Scan for the cell matching the given text and deliver its [X, Y] coordinate at center. 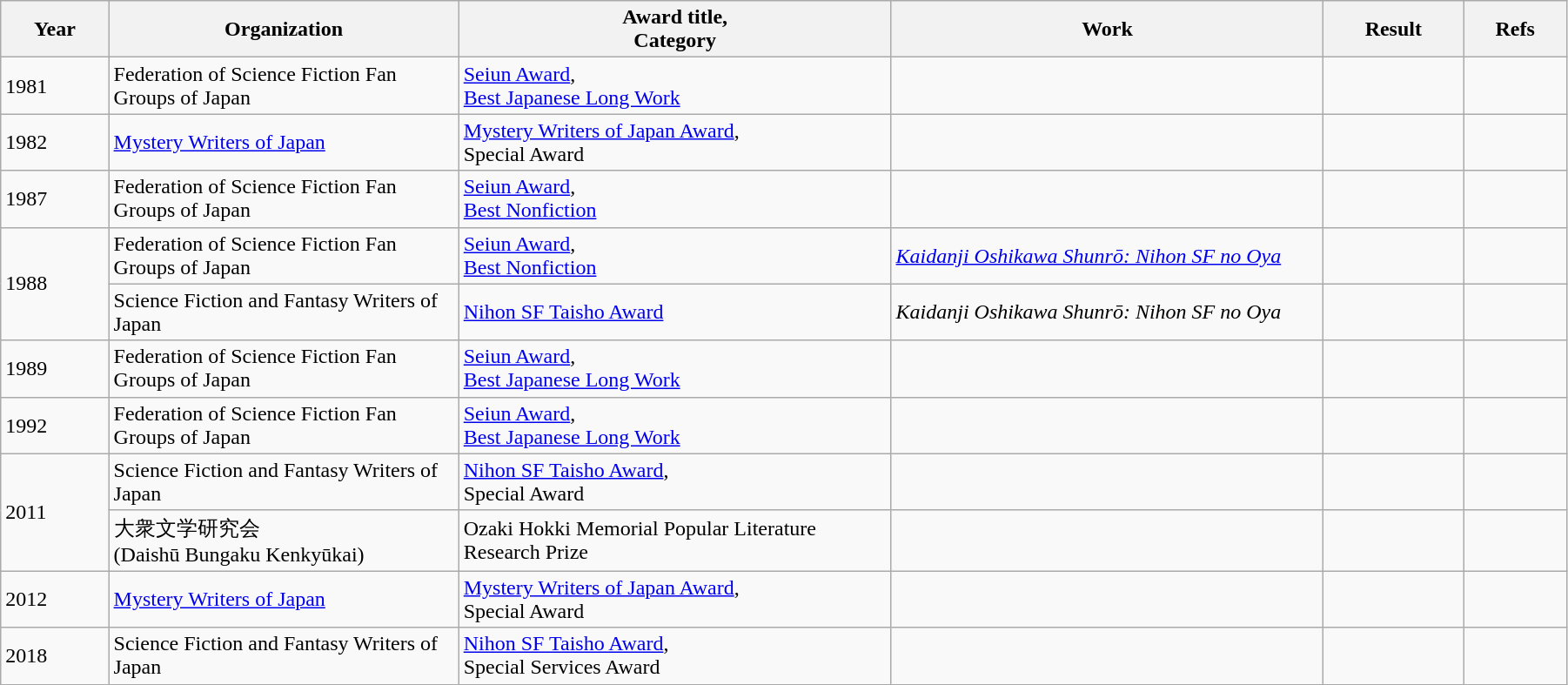
1992 [55, 425]
1982 [55, 143]
1987 [55, 198]
Work [1107, 30]
Result [1394, 30]
Nihon SF Taisho Award [675, 312]
Nihon SF Taisho Award,Special Award [675, 482]
1988 [55, 284]
1989 [55, 369]
Ozaki Hokki Memorial Popular Literature Research Prize [675, 541]
2012 [55, 599]
Award title,Category [675, 30]
2011 [55, 512]
1981 [55, 85]
2018 [55, 656]
Nihon SF Taisho Award,Special Services Award [675, 656]
大衆文学研究会(Daishū Bungaku Kenkyūkai) [284, 541]
Refs [1516, 30]
Organization [284, 30]
Year [55, 30]
